From the cell containing the given text, extract its center point as (X, Y) coordinate. 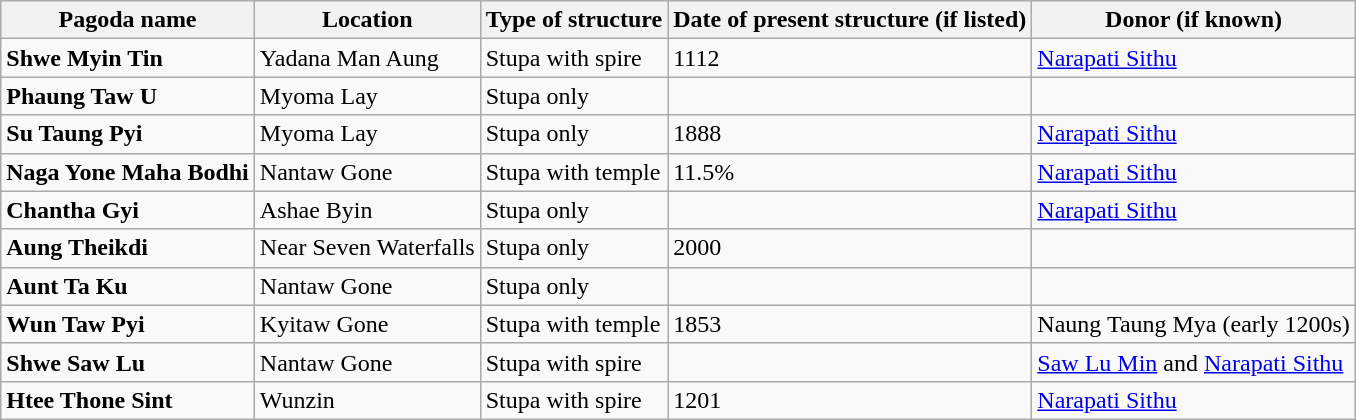
Naga Yone Maha Bodhi (128, 172)
Yadana Man Aung (367, 58)
Naung Taung Mya (early 1200s) (1194, 324)
Phaung Taw U (128, 96)
11.5% (850, 172)
Date of present structure (if listed) (850, 20)
Htee Thone Sint (128, 400)
1112 (850, 58)
Pagoda name (128, 20)
Aung Theikdi (128, 248)
Chantha Gyi (128, 210)
Wunzin (367, 400)
Kyitaw Gone (367, 324)
Type of structure (574, 20)
Shwe Myin Tin (128, 58)
1853 (850, 324)
Near Seven Waterfalls (367, 248)
Donor (if known) (1194, 20)
1201 (850, 400)
Su Taung Pyi (128, 134)
Wun Taw Pyi (128, 324)
Ashae Byin (367, 210)
Shwe Saw Lu (128, 362)
1888 (850, 134)
Location (367, 20)
2000 (850, 248)
Saw Lu Min and Narapati Sithu (1194, 362)
Aunt Ta Ku (128, 286)
